For the text-containing cell, return its midpoint in [X, Y] coordinate format. 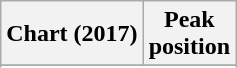
Peak position [189, 34]
Chart (2017) [72, 34]
